Pinpoint the cell where the given text exists, returning its [x, y] midpoint coordinate. 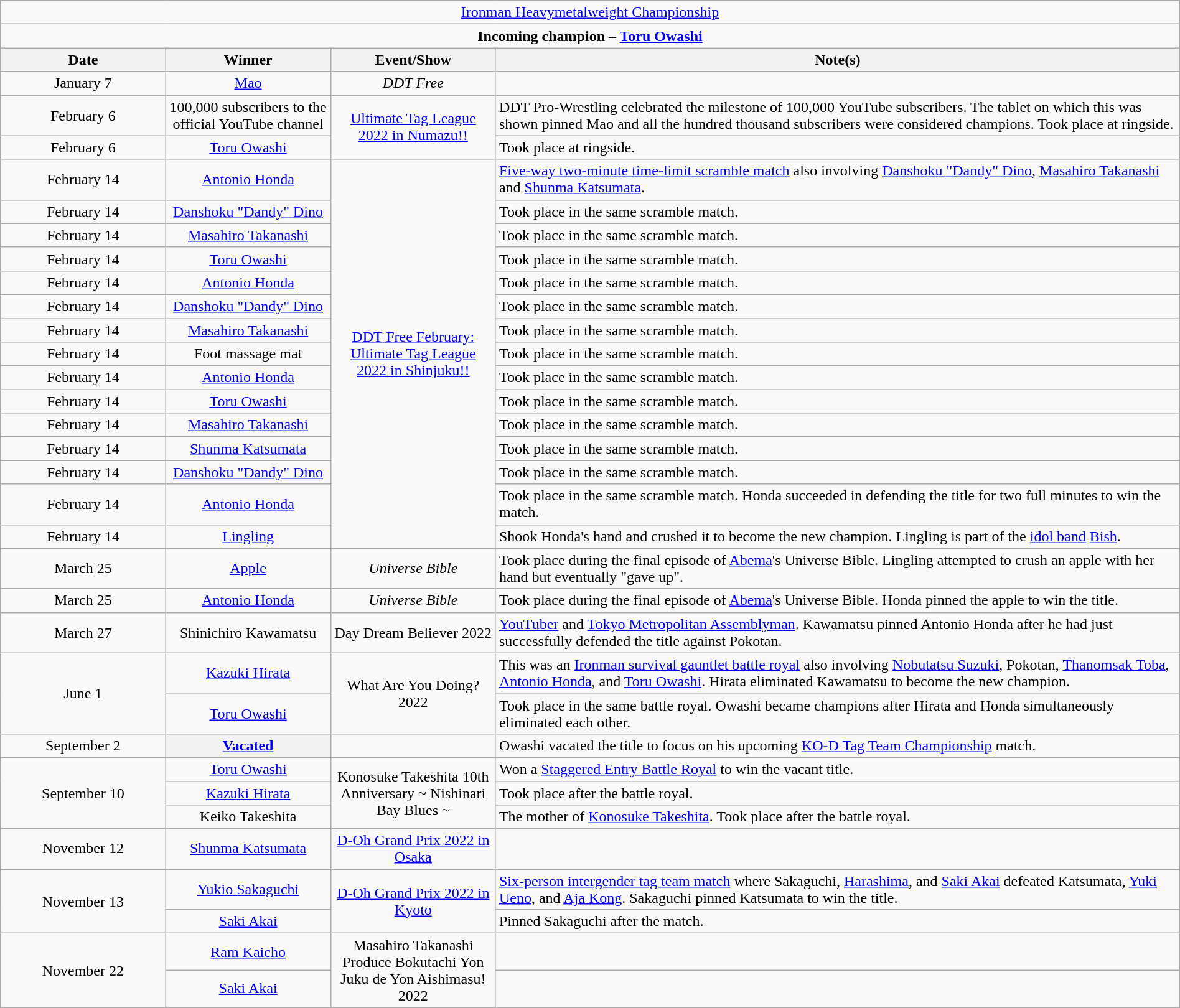
The mother of Konosuke Takeshita. Took place after the battle royal. [838, 817]
Took place in the same battle royal. Owashi became champions after Hirata and Honda simultaneously eliminated each other. [838, 713]
Owashi vacated the title to focus on his upcoming KO-D Tag Team Championship match. [838, 745]
Took place in the same scramble match. Honda succeeded in defending the title for two full minutes to win the match. [838, 504]
Ironman Heavymetalweight Championship [590, 12]
Took place at ringside. [838, 147]
Event/Show [413, 60]
DDT Free [413, 83]
YouTuber and Tokyo Metropolitan Assemblyman. Kawamatsu pinned Antonio Honda after he had just successfully defended the title against Pokotan. [838, 632]
Pinned Sakaguchi after the match. [838, 922]
Won a Staggered Entry Battle Royal to win the vacant title. [838, 769]
Took place during the final episode of Abema's Universe Bible. Honda pinned the apple to win the title. [838, 600]
June 1 [83, 693]
September 10 [83, 793]
Yukio Sakaguchi [248, 890]
Ultimate Tag League 2022 in Numazu!! [413, 127]
DDT Free February: Ultimate Tag League 2022 in Shinjuku!! [413, 353]
Ram Kaicho [248, 952]
Keiko Takeshita [248, 817]
Date [83, 60]
Lingling [248, 536]
D-Oh Grand Prix 2022 in Kyoto [413, 901]
Took place during the final episode of Abema's Universe Bible. Lingling attempted to crush an apple with her hand but eventually "gave up". [838, 569]
Five-way two-minute time-limit scramble match also involving Danshoku "Dandy" Dino, Masahiro Takanashi and Shunma Katsumata. [838, 179]
Note(s) [838, 60]
January 7 [83, 83]
November 22 [83, 971]
What Are You Doing? 2022 [413, 693]
Konosuke Takeshita 10th Anniversary ~ Nishinari Bay Blues ~ [413, 793]
Took place after the battle royal. [838, 793]
March 27 [83, 632]
Shook Honda's hand and crushed it to become the new champion. Lingling is part of the idol band Bish. [838, 536]
Day Dream Believer 2022 [413, 632]
Vacated [248, 745]
100,000 subscribers to the official YouTube channel [248, 116]
September 2 [83, 745]
November 12 [83, 849]
Incoming champion – Toru Owashi [590, 36]
Apple [248, 569]
November 13 [83, 901]
Foot massage mat [248, 354]
Mao [248, 83]
D-Oh Grand Prix 2022 in Osaka [413, 849]
Winner [248, 60]
Shinichiro Kawamatsu [248, 632]
Masahiro Takanashi Produce Bokutachi Yon Juku de Yon Aishimasu! 2022 [413, 971]
